Output the [X, Y] coordinate of the center of the cell containing the given text.  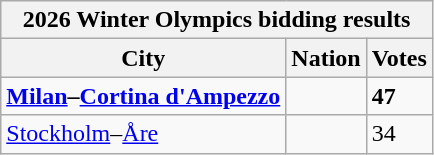
City [144, 58]
Nation [326, 58]
Milan–Cortina d'Ampezzo [144, 96]
Votes [399, 58]
47 [399, 96]
Stockholm–Åre [144, 134]
2026 Winter Olympics bidding results [217, 20]
34 [399, 134]
